Scan for the cell matching the given text and deliver its (X, Y) coordinate at center. 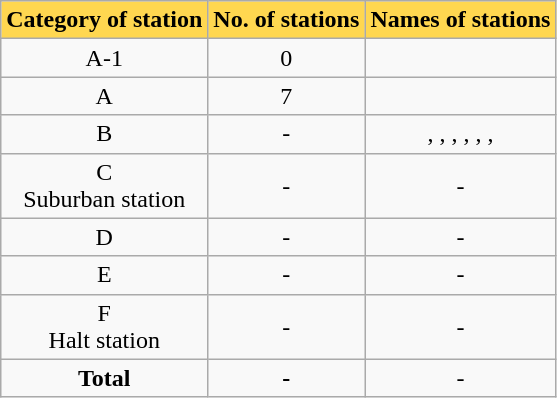
, , , , , , (460, 134)
A (104, 96)
CSuburban station (104, 186)
D (104, 237)
Total (104, 378)
E (104, 275)
0 (286, 58)
No. of stations (286, 20)
A-1 (104, 58)
FHalt station (104, 326)
Category of station (104, 20)
7 (286, 96)
B (104, 134)
Names of stations (460, 20)
